Search for the cell housing the specified text and yield its (X, Y) center coordinate. 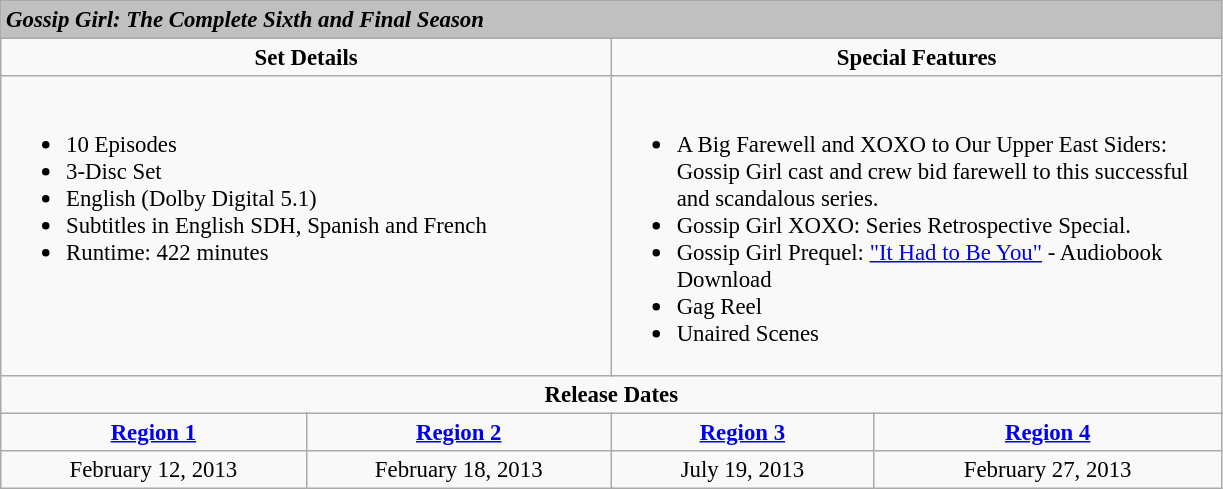
10 Episodes3-Disc SetEnglish (Dolby Digital 5.1)Subtitles in English SDH, Spanish and FrenchRuntime: 422 minutes (306, 226)
Special Features (916, 58)
Region 1 (154, 432)
July 19, 2013 (742, 469)
February 18, 2013 (458, 469)
February 12, 2013 (154, 469)
Region 4 (1048, 432)
Region 3 (742, 432)
Gossip Girl: The Complete Sixth and Final Season (612, 20)
Set Details (306, 58)
February 27, 2013 (1048, 469)
Region 2 (458, 432)
Release Dates (612, 394)
